Return the (x, y) coordinate for the center point of the cell that contains the specified text.  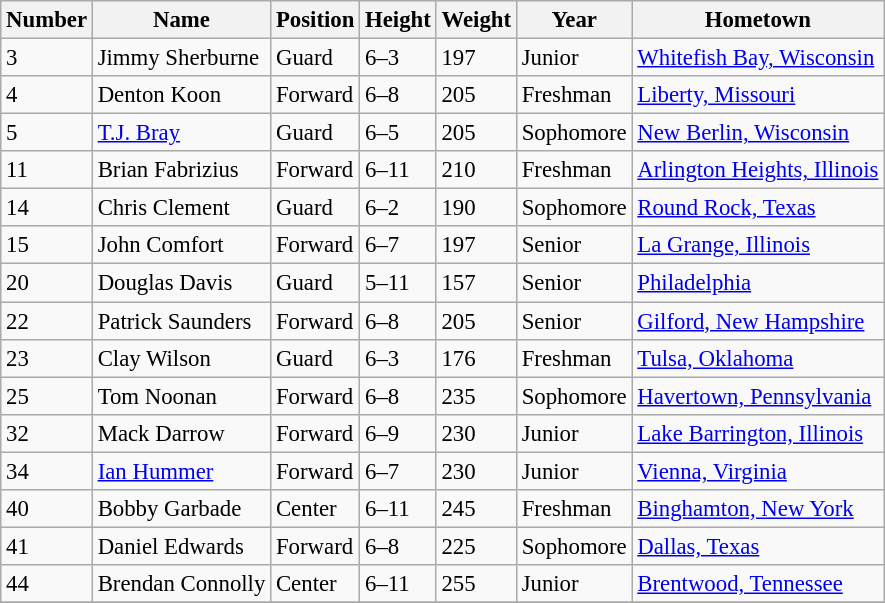
Patrick Saunders (181, 321)
Clay Wilson (181, 358)
Bobby Garbade (181, 509)
210 (476, 170)
235 (476, 396)
Binghamton, New York (758, 509)
Brendan Connolly (181, 584)
Denton Koon (181, 95)
3 (47, 58)
5–11 (398, 283)
245 (476, 509)
Havertown, Pennsylvania (758, 396)
41 (47, 546)
Weight (476, 20)
Daniel Edwards (181, 546)
176 (476, 358)
4 (47, 95)
John Comfort (181, 245)
25 (47, 396)
Jimmy Sherburne (181, 58)
40 (47, 509)
32 (47, 433)
Tom Noonan (181, 396)
11 (47, 170)
Round Rock, Texas (758, 208)
157 (476, 283)
225 (476, 546)
34 (47, 471)
Brian Fabrizius (181, 170)
Position (316, 20)
23 (47, 358)
T.J. Bray (181, 133)
Name (181, 20)
Liberty, Missouri (758, 95)
Vienna, Virginia (758, 471)
5 (47, 133)
255 (476, 584)
6–5 (398, 133)
Whitefish Bay, Wisconsin (758, 58)
22 (47, 321)
Hometown (758, 20)
15 (47, 245)
Douglas Davis (181, 283)
Philadelphia (758, 283)
Year (574, 20)
La Grange, Illinois (758, 245)
Number (47, 20)
Chris Clement (181, 208)
44 (47, 584)
6–9 (398, 433)
Height (398, 20)
Gilford, New Hampshire (758, 321)
Arlington Heights, Illinois (758, 170)
14 (47, 208)
Mack Darrow (181, 433)
Dallas, Texas (758, 546)
Brentwood, Tennessee (758, 584)
Tulsa, Oklahoma (758, 358)
6–2 (398, 208)
New Berlin, Wisconsin (758, 133)
190 (476, 208)
Ian Hummer (181, 471)
20 (47, 283)
Lake Barrington, Illinois (758, 433)
